Determine the [x, y] coordinate at the center of the cell enclosing the given text.  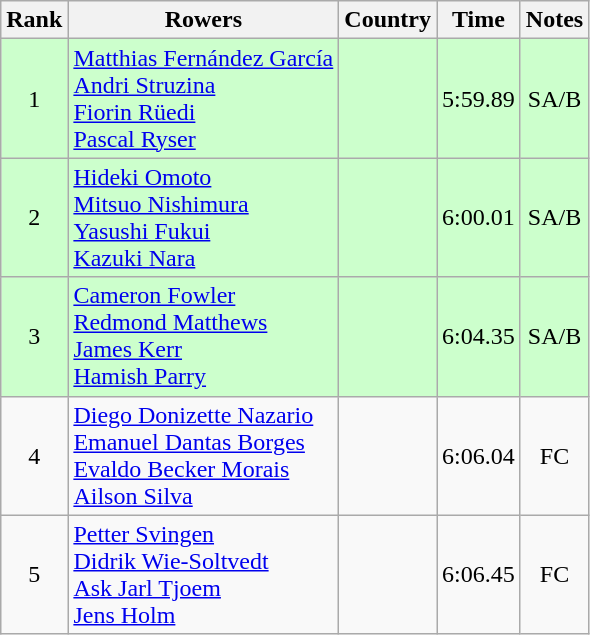
Diego Donizette NazarioEmanuel Dantas BorgesEvaldo Becker MoraisAilson Silva [204, 456]
Rank [34, 20]
Country [388, 20]
Hideki OmotoMitsuo NishimuraYasushi FukuiKazuki Nara [204, 218]
Matthias Fernández GarcíaAndri StruzinaFiorin RüediPascal Ryser [204, 98]
2 [34, 218]
6:06.04 [479, 456]
Cameron FowlerRedmond MatthewsJames KerrHamish Parry [204, 336]
Notes [554, 20]
5:59.89 [479, 98]
6:06.45 [479, 574]
3 [34, 336]
6:04.35 [479, 336]
5 [34, 574]
Time [479, 20]
Rowers [204, 20]
6:00.01 [479, 218]
4 [34, 456]
1 [34, 98]
Petter SvingenDidrik Wie-SoltvedtAsk Jarl TjoemJens Holm [204, 574]
